Return (x, y) of the center of cell containing provided text 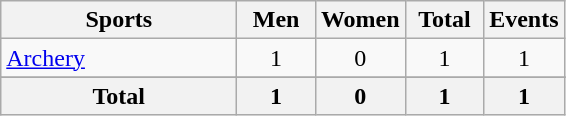
Archery (119, 58)
Women (360, 20)
Men (276, 20)
Events (524, 20)
Sports (119, 20)
